Pinpoint the cell where the given text exists, returning its [x, y] midpoint coordinate. 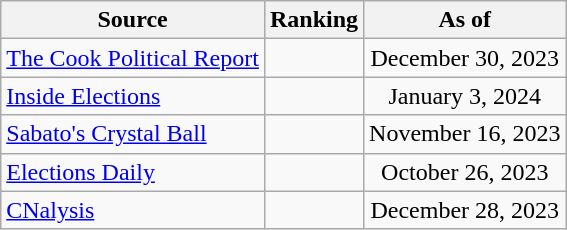
Elections Daily [133, 172]
Sabato's Crystal Ball [133, 134]
Inside Elections [133, 96]
January 3, 2024 [465, 96]
October 26, 2023 [465, 172]
Ranking [314, 20]
December 30, 2023 [465, 58]
November 16, 2023 [465, 134]
December 28, 2023 [465, 210]
As of [465, 20]
The Cook Political Report [133, 58]
CNalysis [133, 210]
Source [133, 20]
